Return (x, y) of the center of cell containing provided text 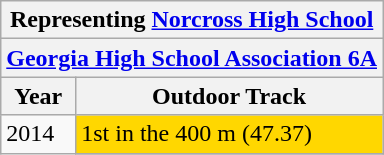
Year (38, 96)
Georgia High School Association 6A (192, 58)
Representing Norcross High School (192, 20)
1st in the 400 m (47.37) (230, 134)
Outdoor Track (230, 96)
2014 (38, 134)
